Detect which cell encompasses the target text, then output its [x, y] center coordinate. 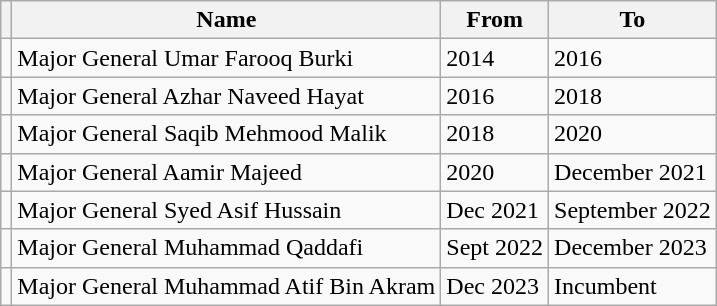
Major General Umar Farooq Burki [226, 58]
Major General Azhar Naveed Hayat [226, 96]
2014 [495, 58]
To [633, 20]
Dec 2021 [495, 210]
Name [226, 20]
Major General Saqib Mehmood Malik [226, 134]
Major General Aamir Majeed [226, 172]
From [495, 20]
Major General Muhammad Qaddafi [226, 248]
Dec 2023 [495, 286]
December 2021 [633, 172]
Major General Muhammad Atif Bin Akram [226, 286]
December 2023 [633, 248]
Sept 2022 [495, 248]
Major General Syed Asif Hussain [226, 210]
Incumbent [633, 286]
September 2022 [633, 210]
